Extract the [X, Y] coordinate from the center of the cell holding the provided text.  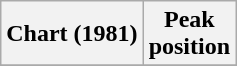
Peakposition [189, 34]
Chart (1981) [72, 34]
